Extract the (x, y) coordinate from the center of the cell holding the provided text.  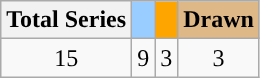
Total Series (66, 20)
Drawn (219, 20)
15 (66, 58)
9 (144, 58)
